Identify which cell holds the provided text, then report its (x, y) central coordinate. 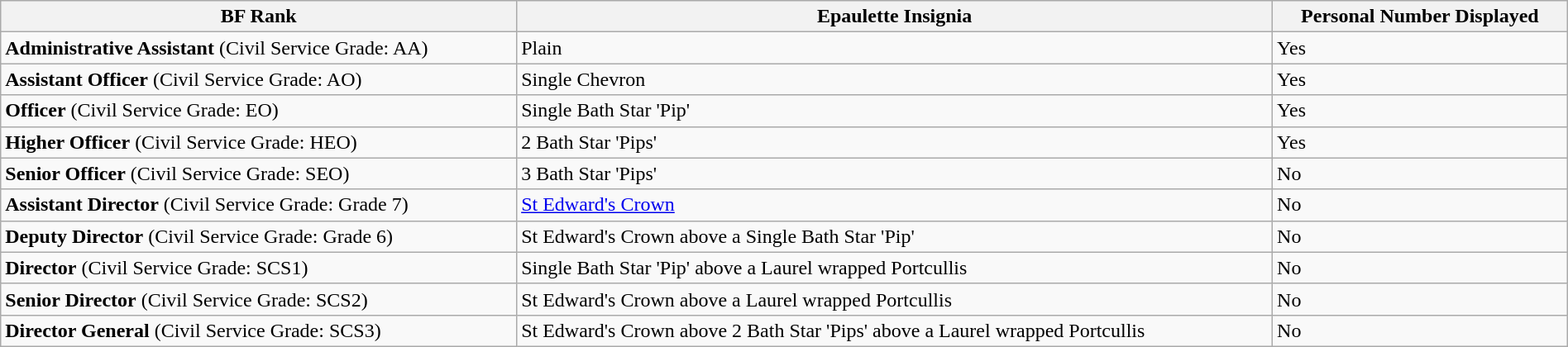
St Edward's Crown (895, 205)
St Edward's Crown above a Single Bath Star 'Pip' (895, 236)
Assistant Director (Civil Service Grade: Grade 7) (259, 205)
Deputy Director (Civil Service Grade: Grade 6) (259, 236)
Higher Officer (Civil Service Grade: HEO) (259, 142)
Assistant Officer (Civil Service Grade: AO) (259, 79)
Single Chevron (895, 79)
Single Bath Star 'Pip' (895, 111)
Administrative Assistant (Civil Service Grade: AA) (259, 48)
Single Bath Star 'Pip' above a Laurel wrapped Portcullis (895, 268)
3 Bath Star 'Pips' (895, 173)
Director (Civil Service Grade: SCS1) (259, 268)
Personal Number Displayed (1421, 17)
Senior Officer (Civil Service Grade: SEO) (259, 173)
St Edward's Crown above a Laurel wrapped Portcullis (895, 299)
Officer (Civil Service Grade: EO) (259, 111)
Epaulette Insignia (895, 17)
2 Bath Star 'Pips' (895, 142)
St Edward's Crown above 2 Bath Star 'Pips' above a Laurel wrapped Portcullis (895, 330)
Plain (895, 48)
BF Rank (259, 17)
Director General (Civil Service Grade: SCS3) (259, 330)
Senior Director (Civil Service Grade: SCS2) (259, 299)
